Extract the (x, y) coordinate from the center of the cell holding the provided text.  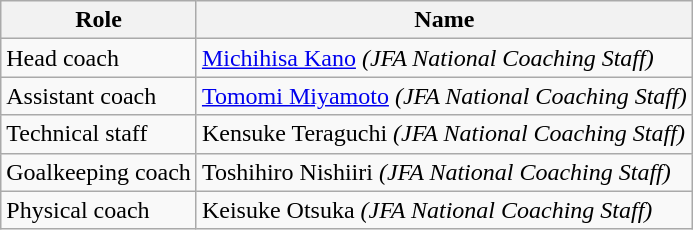
Keisuke Otsuka (JFA National Coaching Staff) (444, 210)
Kensuke Teraguchi (JFA National Coaching Staff) (444, 134)
Physical coach (99, 210)
Goalkeeping coach (99, 172)
Role (99, 20)
Technical staff (99, 134)
Toshihiro Nishiiri (JFA National Coaching Staff) (444, 172)
Assistant coach (99, 96)
Tomomi Miyamoto (JFA National Coaching Staff) (444, 96)
Michihisa Kano (JFA National Coaching Staff) (444, 58)
Head coach (99, 58)
Name (444, 20)
